Identify which cell holds the provided text, then report its (X, Y) central coordinate. 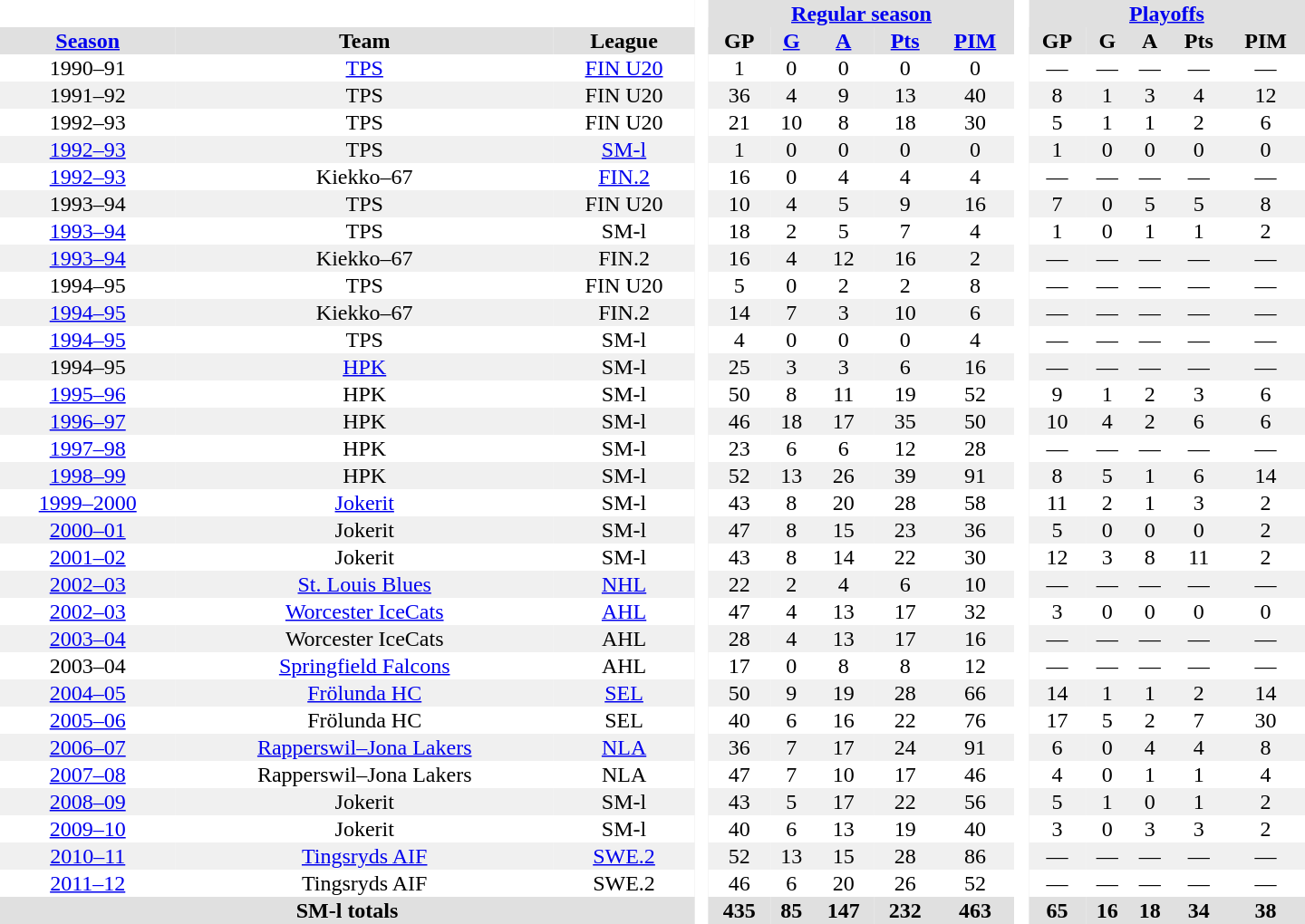
Playoffs (1167, 14)
Regular season (861, 14)
SM-l totals (347, 910)
56 (975, 802)
2009–10 (87, 829)
39 (905, 476)
34 (1198, 910)
24 (905, 747)
NHL (623, 584)
1997–98 (87, 448)
Season (87, 41)
65 (1057, 910)
2008–09 (87, 802)
32 (975, 611)
2004–05 (87, 693)
2010–11 (87, 856)
147 (844, 910)
463 (975, 910)
1995–96 (87, 394)
58 (975, 503)
76 (975, 720)
35 (905, 421)
232 (905, 910)
38 (1265, 910)
25 (739, 367)
1991–92 (87, 95)
66 (975, 693)
2000–01 (87, 530)
1999–2000 (87, 503)
2006–07 (87, 747)
21 (739, 122)
2011–12 (87, 883)
1990–91 (87, 68)
2001–02 (87, 557)
Team (364, 41)
2007–08 (87, 775)
2005–06 (87, 720)
1998–99 (87, 476)
St. Louis Blues (364, 584)
86 (975, 856)
435 (739, 910)
1996–97 (87, 421)
85 (792, 910)
League (623, 41)
Springfield Falcons (364, 666)
